Determine the [X, Y] coordinate at the center of the cell enclosing the given text.  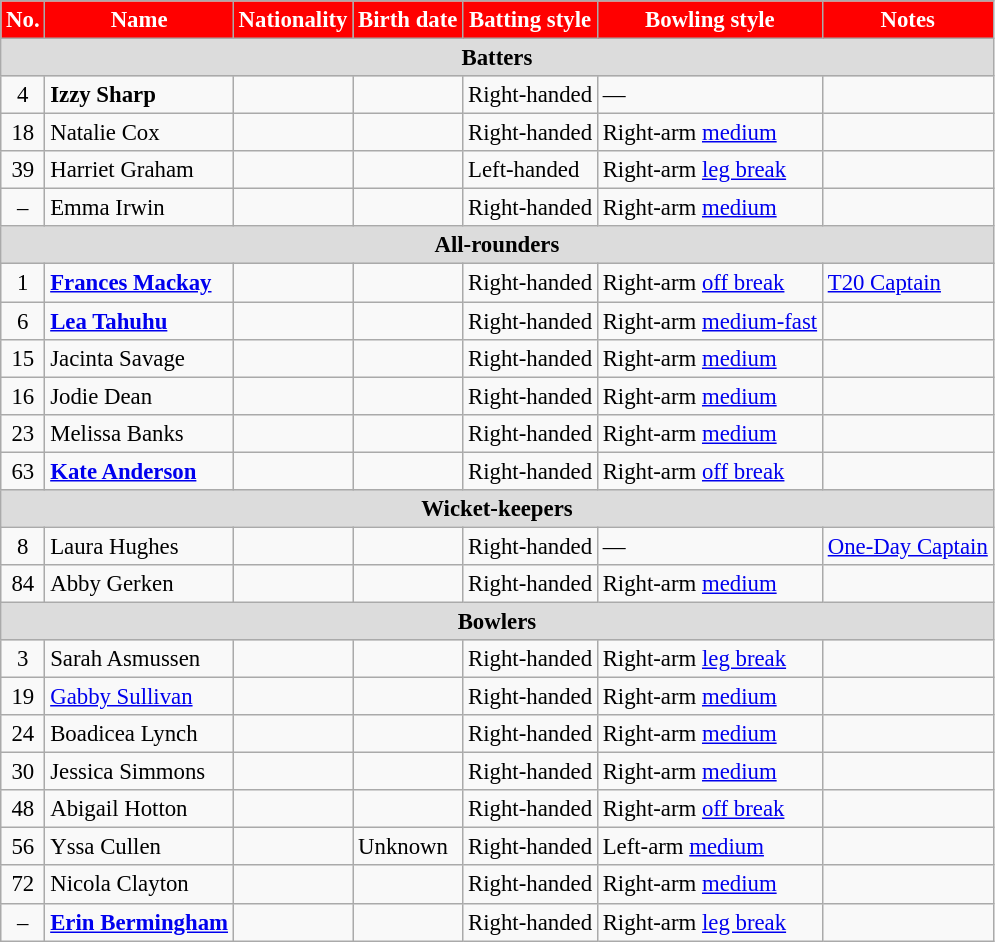
24 [23, 734]
84 [23, 584]
No. [23, 20]
Batters [497, 58]
Notes [908, 20]
Yssa Cullen [139, 847]
Nationality [292, 20]
Birth date [408, 20]
Jessica Simmons [139, 772]
23 [23, 433]
Natalie Cox [139, 133]
19 [23, 697]
8 [23, 546]
Melissa Banks [139, 433]
Name [139, 20]
Erin Bermingham [139, 922]
Sarah Asmussen [139, 659]
30 [23, 772]
T20 Captain [908, 283]
48 [23, 809]
Left-handed [530, 170]
Emma Irwin [139, 208]
Jacinta Savage [139, 358]
Abigail Hotton [139, 809]
Kate Anderson [139, 471]
Harriet Graham [139, 170]
Laura Hughes [139, 546]
16 [23, 396]
Bowling style [710, 20]
Abby Gerken [139, 584]
Izzy Sharp [139, 95]
Bowlers [497, 621]
Gabby Sullivan [139, 697]
3 [23, 659]
4 [23, 95]
Unknown [408, 847]
Batting style [530, 20]
Nicola Clayton [139, 885]
Jodie Dean [139, 396]
Wicket-keepers [497, 509]
Boadicea Lynch [139, 734]
6 [23, 321]
Right-arm medium-fast [710, 321]
15 [23, 358]
One-Day Captain [908, 546]
Left-arm medium [710, 847]
72 [23, 885]
1 [23, 283]
18 [23, 133]
39 [23, 170]
All-rounders [497, 245]
63 [23, 471]
Lea Tahuhu [139, 321]
56 [23, 847]
Frances Mackay [139, 283]
